Locate the cell with the specified text and output its (x, y) center coordinate. 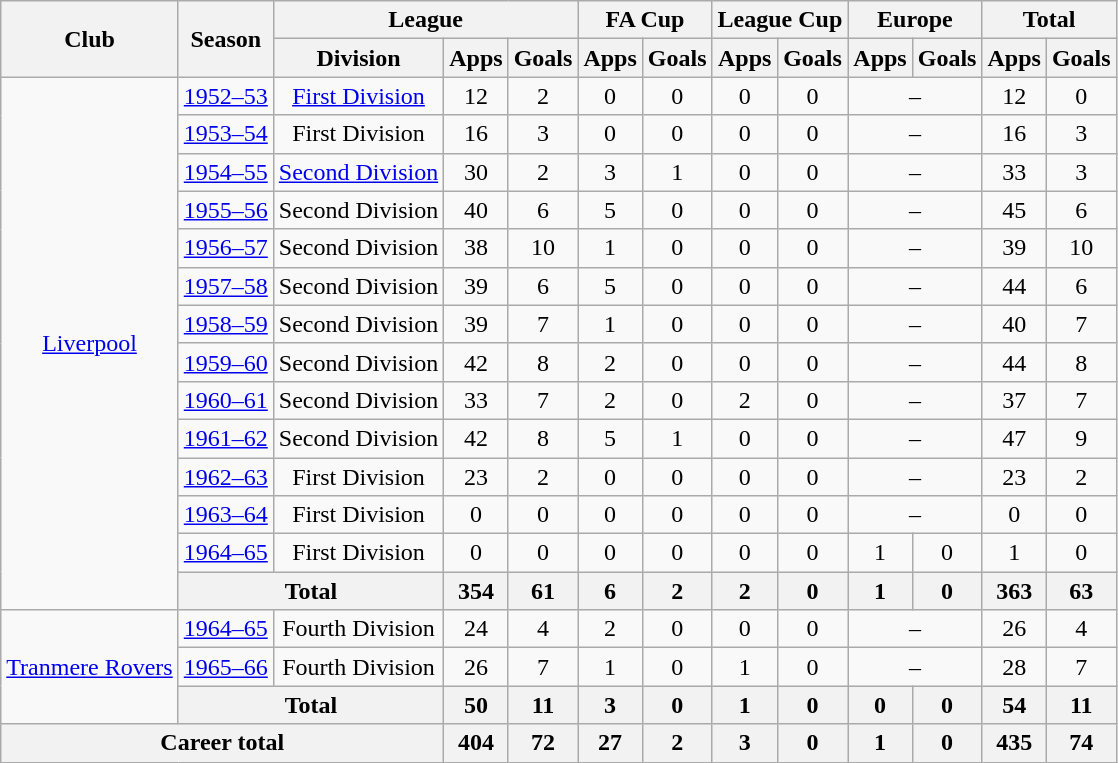
54 (1014, 705)
1955–56 (226, 210)
1952–53 (226, 96)
435 (1014, 743)
1958–59 (226, 324)
League Cup (780, 20)
Liverpool (90, 344)
1962–63 (226, 477)
Europe (915, 20)
1961–62 (226, 438)
Club (90, 39)
Division (358, 58)
50 (476, 705)
1954–55 (226, 172)
38 (476, 248)
28 (1014, 667)
Tranmere Rovers (90, 667)
FA Cup (645, 20)
Season (226, 39)
61 (543, 591)
1953–54 (226, 134)
1965–66 (226, 667)
27 (610, 743)
1959–60 (226, 362)
30 (476, 172)
9 (1081, 438)
37 (1014, 400)
74 (1081, 743)
League (426, 20)
354 (476, 591)
45 (1014, 210)
1960–61 (226, 400)
Career total (222, 743)
1957–58 (226, 286)
363 (1014, 591)
1963–64 (226, 515)
1956–57 (226, 248)
404 (476, 743)
72 (543, 743)
47 (1014, 438)
24 (476, 629)
63 (1081, 591)
